Locate the cell with the specified text and output its [x, y] center coordinate. 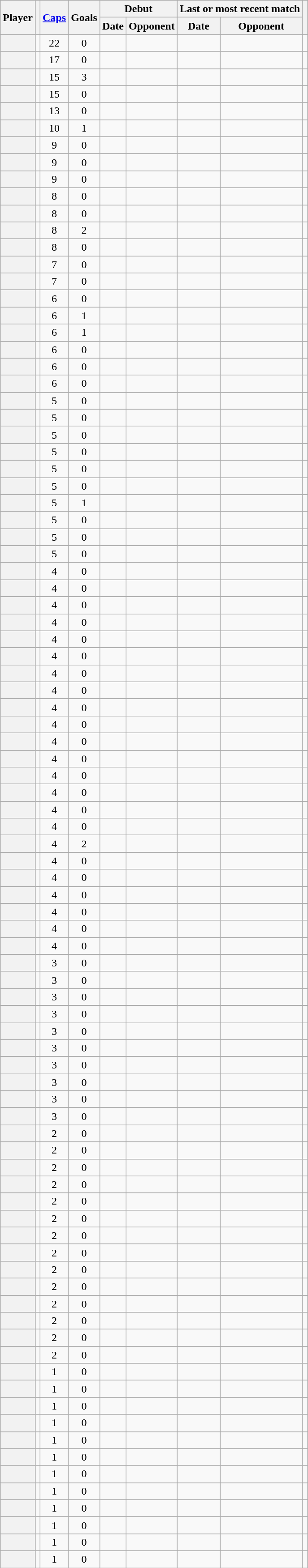
22 [55, 43]
Goals [84, 17]
Player [18, 17]
17 [55, 60]
Caps [55, 17]
Debut [138, 9]
13 [55, 111]
Last or most recent match [239, 9]
10 [55, 128]
